Search for the cell housing the specified text and yield its [X, Y] center coordinate. 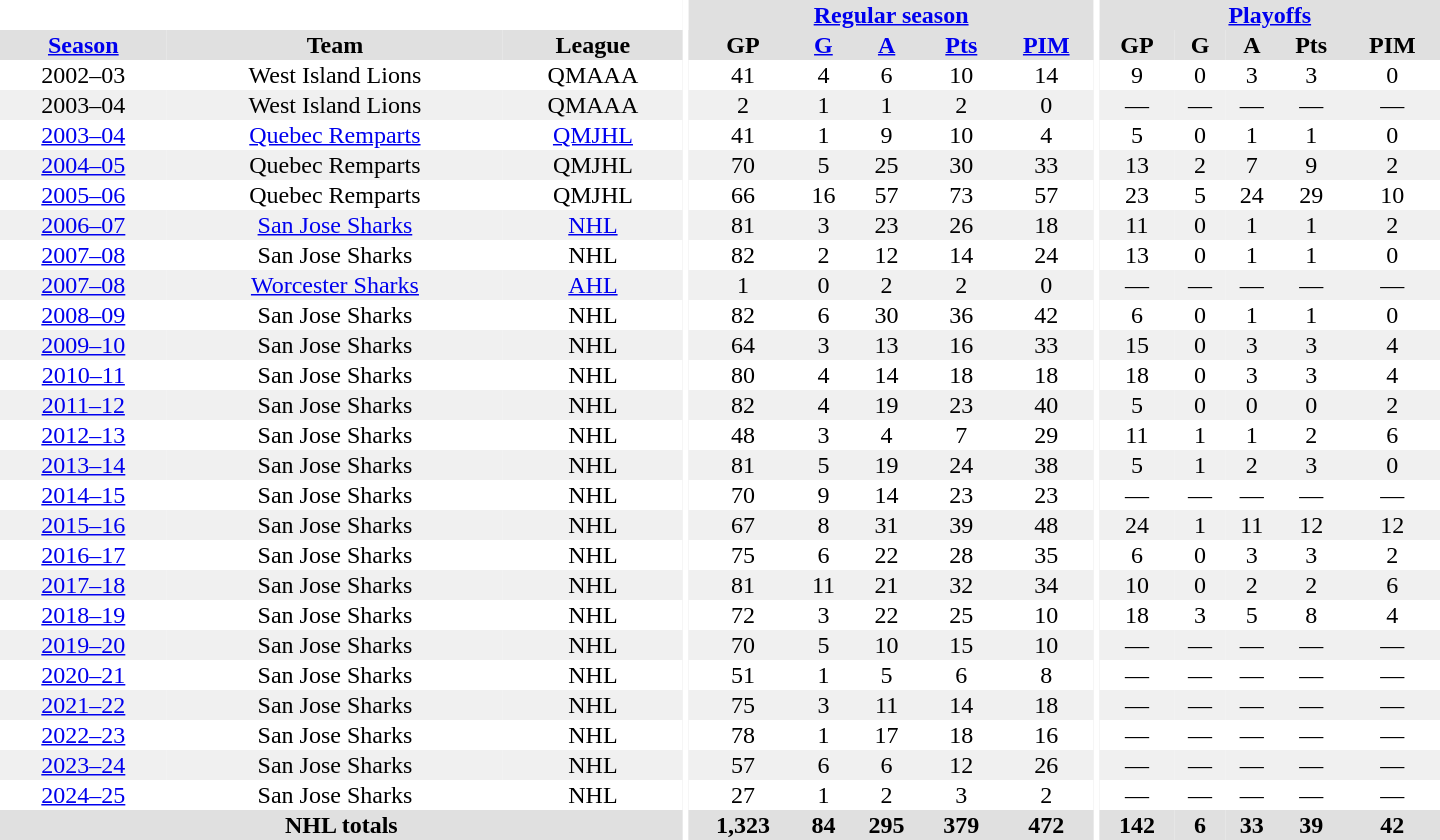
2020–21 [84, 675]
34 [1046, 585]
84 [824, 825]
2014–15 [84, 495]
2021–22 [84, 705]
2010–11 [84, 375]
Team [336, 45]
2019–20 [84, 645]
2018–19 [84, 615]
295 [886, 825]
21 [886, 585]
32 [962, 585]
73 [962, 195]
2013–14 [84, 465]
142 [1138, 825]
NHL totals [342, 825]
2011–12 [84, 405]
2002–03 [84, 75]
2004–05 [84, 165]
2024–25 [84, 795]
2017–18 [84, 585]
35 [1046, 555]
Season [84, 45]
2012–13 [84, 435]
2005–06 [84, 195]
36 [962, 315]
379 [962, 825]
League [592, 45]
472 [1046, 825]
2023–24 [84, 765]
51 [742, 675]
2009–10 [84, 345]
38 [1046, 465]
1,323 [742, 825]
31 [886, 525]
78 [742, 735]
2006–07 [84, 225]
80 [742, 375]
40 [1046, 405]
28 [962, 555]
64 [742, 345]
Regular season [890, 15]
Worcester Sharks [336, 285]
Playoffs [1270, 15]
2015–16 [84, 525]
17 [886, 735]
27 [742, 795]
2022–23 [84, 735]
66 [742, 195]
2016–17 [84, 555]
72 [742, 615]
2008–09 [84, 315]
AHL [592, 285]
67 [742, 525]
